Return (X, Y) of the center of cell containing provided text 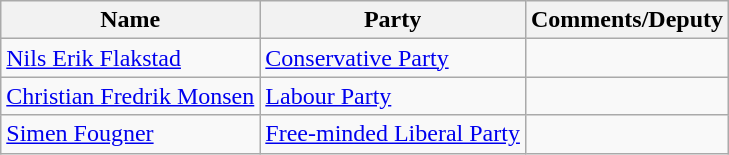
Comments/Deputy (626, 20)
Christian Fredrik Monsen (130, 96)
Labour Party (393, 96)
Simen Fougner (130, 134)
Nils Erik Flakstad (130, 58)
Party (393, 20)
Name (130, 20)
Free-minded Liberal Party (393, 134)
Conservative Party (393, 58)
